Output the (X, Y) coordinate of the center of the cell containing the given text.  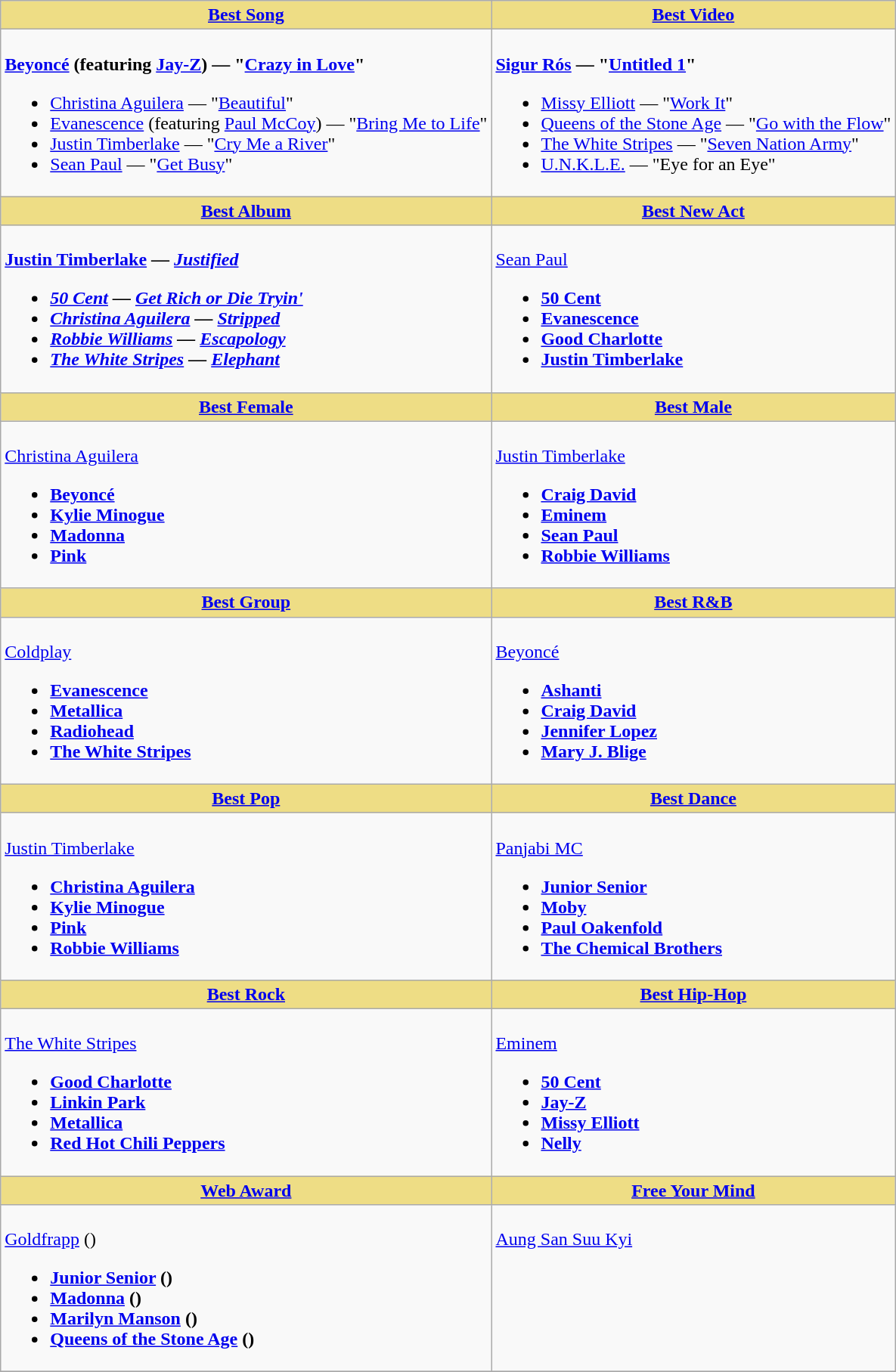
Best Dance (693, 798)
Best Male (693, 407)
Web Award (246, 1191)
Goldfrapp ()Junior Senior ()Madonna ()Marilyn Manson ()Queens of the Stone Age () (246, 1288)
Sean Paul50 CentEvanescenceGood CharlotteJustin Timberlake (693, 308)
Best New Act (693, 211)
Aung San Suu Kyi (693, 1288)
Christina AguileraBeyoncéKylie MinogueMadonnaPink (246, 505)
Best Song (246, 15)
Justin TimberlakeChristina AguileraKylie MinoguePinkRobbie Williams (246, 897)
Best Group (246, 602)
BeyoncéAshantiCraig DavidJennifer LopezMary J. Blige (693, 700)
Best Pop (246, 798)
Free Your Mind (693, 1191)
The White StripesGood CharlotteLinkin ParkMetallicaRed Hot Chili Peppers (246, 1092)
Best Rock (246, 994)
Justin TimberlakeCraig DavidEminemSean PaulRobbie Williams (693, 505)
Best Video (693, 15)
Justin Timberlake — Justified50 Cent — Get Rich or Die Tryin'Christina Aguilera — StrippedRobbie Williams — EscapologyThe White Stripes — Elephant (246, 308)
ColdplayEvanescenceMetallicaRadioheadThe White Stripes (246, 700)
Best Album (246, 211)
Best Hip-Hop (693, 994)
Panjabi MCJunior SeniorMobyPaul OakenfoldThe Chemical Brothers (693, 897)
Best R&B (693, 602)
Eminem50 CentJay-ZMissy ElliottNelly (693, 1092)
Best Female (246, 407)
